Determine the [X, Y] coordinate at the center of the cell enclosing the given text.  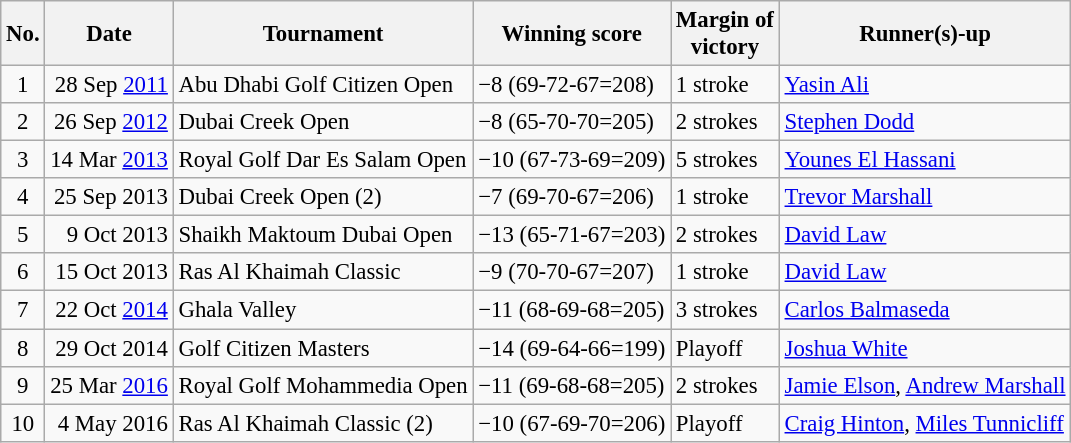
Tournament [323, 34]
Royal Golf Dar Es Salam Open [323, 160]
Royal Golf Mohammedia Open [323, 385]
25 Sep 2013 [109, 197]
5 [23, 235]
15 Oct 2013 [109, 273]
3 strokes [726, 310]
Date [109, 34]
29 Oct 2014 [109, 348]
14 Mar 2013 [109, 160]
No. [23, 34]
Ghala Valley [323, 310]
Stephen Dodd [925, 122]
22 Oct 2014 [109, 310]
−14 (69-64-66=199) [572, 348]
Trevor Marshall [925, 197]
Margin ofvictory [726, 34]
3 [23, 160]
Winning score [572, 34]
1 [23, 85]
26 Sep 2012 [109, 122]
Ras Al Khaimah Classic (2) [323, 423]
Younes El Hassani [925, 160]
−7 (69-70-67=206) [572, 197]
Dubai Creek Open (2) [323, 197]
−10 (67-69-70=206) [572, 423]
Joshua White [925, 348]
Ras Al Khaimah Classic [323, 273]
4 [23, 197]
5 strokes [726, 160]
−9 (70-70-67=207) [572, 273]
25 Mar 2016 [109, 385]
−8 (65-70-70=205) [572, 122]
−8 (69-72-67=208) [572, 85]
2 [23, 122]
8 [23, 348]
6 [23, 273]
Runner(s)-up [925, 34]
Abu Dhabi Golf Citizen Open [323, 85]
9 Oct 2013 [109, 235]
Carlos Balmaseda [925, 310]
Yasin Ali [925, 85]
4 May 2016 [109, 423]
−10 (67-73-69=209) [572, 160]
7 [23, 310]
9 [23, 385]
Shaikh Maktoum Dubai Open [323, 235]
−11 (69-68-68=205) [572, 385]
10 [23, 423]
−11 (68-69-68=205) [572, 310]
Dubai Creek Open [323, 122]
Jamie Elson, Andrew Marshall [925, 385]
28 Sep 2011 [109, 85]
−13 (65-71-67=203) [572, 235]
Golf Citizen Masters [323, 348]
Craig Hinton, Miles Tunnicliff [925, 423]
